Identify which cell holds the provided text, then report its (x, y) central coordinate. 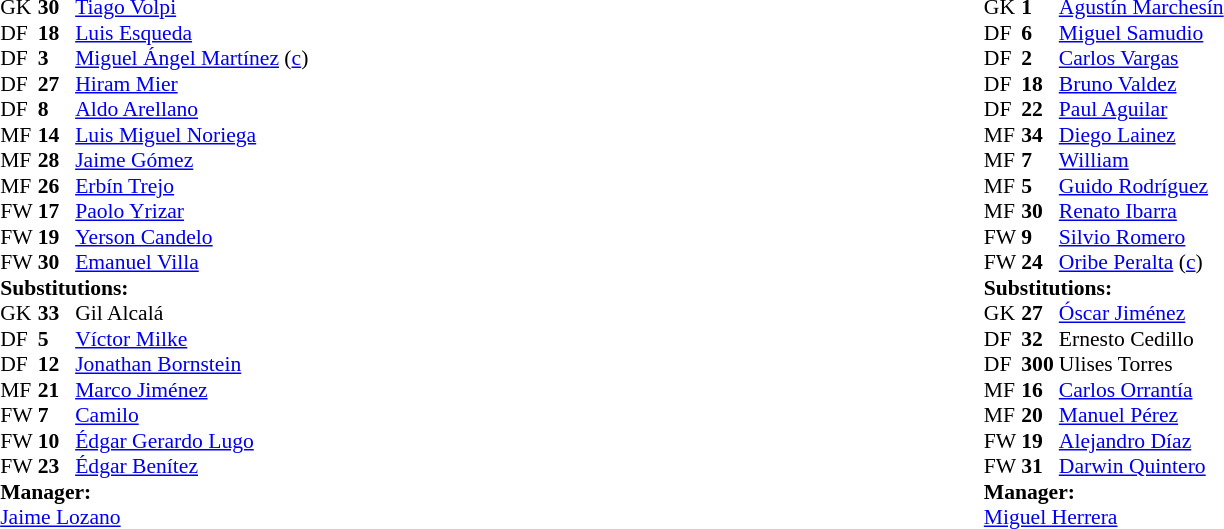
26 (57, 186)
Óscar Jiménez (1142, 313)
Carlos Vargas (1142, 59)
34 (1040, 135)
Édgar Benítez (192, 467)
Víctor Milke (192, 339)
Miguel Ángel Martínez (c) (192, 59)
300 (1040, 365)
Luis Miguel Noriega (192, 135)
9 (1040, 237)
8 (57, 109)
24 (1040, 263)
21 (57, 390)
Erbín Trejo (192, 186)
12 (57, 365)
16 (1040, 390)
Hiram Mier (192, 84)
10 (57, 441)
23 (57, 467)
Yerson Candelo (192, 237)
20 (1040, 415)
3 (57, 59)
Ernesto Cedillo (1142, 339)
17 (57, 211)
Miguel Samudio (1142, 33)
22 (1040, 109)
Manuel Pérez (1142, 415)
Édgar Gerardo Lugo (192, 441)
Darwin Quintero (1142, 467)
2 (1040, 59)
28 (57, 161)
Jonathan Bornstein (192, 365)
Carlos Orrantía (1142, 390)
Diego Lainez (1142, 135)
Oribe Peralta (c) (1142, 263)
William (1142, 161)
Jaime Gómez (192, 161)
Paolo Yrizar (192, 211)
Marco Jiménez (192, 390)
Paul Aguilar (1142, 109)
14 (57, 135)
Luis Esqueda (192, 33)
Gil Alcalá (192, 313)
Ulises Torres (1142, 365)
Renato Ibarra (1142, 211)
32 (1040, 339)
Guido Rodríguez (1142, 186)
Bruno Valdez (1142, 84)
31 (1040, 467)
Camilo (192, 415)
33 (57, 313)
Silvio Romero (1142, 237)
Emanuel Villa (192, 263)
Aldo Arellano (192, 109)
Alejandro Díaz (1142, 441)
6 (1040, 33)
